From the cell containing the given text, extract its center point as (X, Y) coordinate. 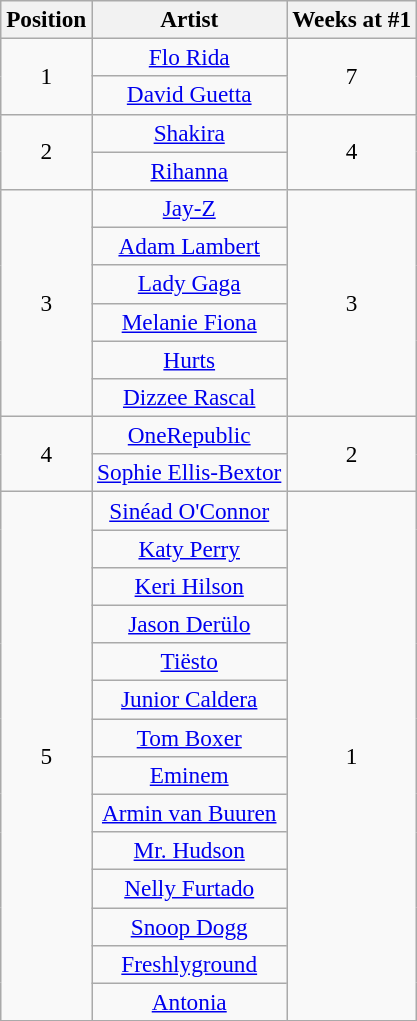
Adam Lambert (190, 246)
Antonia (190, 1002)
5 (46, 756)
Keri Hilson (190, 586)
Weeks at #1 (352, 19)
Jay-Z (190, 208)
Nelly Furtado (190, 888)
Freshlyground (190, 964)
Sophie Ellis-Bextor (190, 473)
Eminem (190, 775)
Rihanna (190, 170)
Jason Derülo (190, 624)
Tom Boxer (190, 737)
Junior Caldera (190, 699)
Sinéad O'Connor (190, 510)
Dizzee Rascal (190, 397)
David Guetta (190, 95)
Mr. Hudson (190, 850)
Tiësto (190, 662)
Artist (190, 19)
Lady Gaga (190, 284)
OneRepublic (190, 435)
Katy Perry (190, 548)
Melanie Fiona (190, 322)
Position (46, 19)
Flo Rida (190, 57)
Hurts (190, 359)
Armin van Buuren (190, 813)
7 (352, 76)
Snoop Dogg (190, 926)
Shakira (190, 133)
